Detect which cell encompasses the target text, then output its (X, Y) center coordinate. 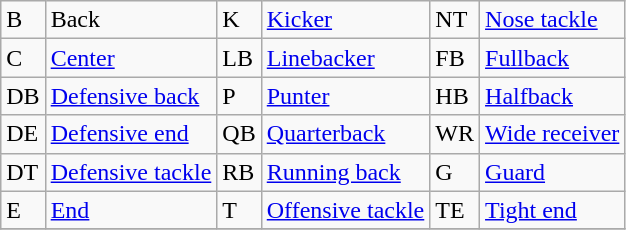
Punter (346, 96)
DE (23, 134)
DB (23, 96)
LB (239, 58)
Defensive tackle (131, 172)
Linebacker (346, 58)
P (239, 96)
Guard (552, 172)
Nose tackle (552, 20)
RB (239, 172)
Quarterback (346, 134)
E (23, 210)
B (23, 20)
Defensive back (131, 96)
DT (23, 172)
FB (455, 58)
Defensive end (131, 134)
QB (239, 134)
TE (455, 210)
K (239, 20)
HB (455, 96)
Kicker (346, 20)
NT (455, 20)
T (239, 210)
G (455, 172)
Fullback (552, 58)
Back (131, 20)
Running back (346, 172)
WR (455, 134)
End (131, 210)
Offensive tackle (346, 210)
C (23, 58)
Center (131, 58)
Wide receiver (552, 134)
Halfback (552, 96)
Tight end (552, 210)
